Find where the given text appears and provide that cell's center as (X, Y) coordinate. 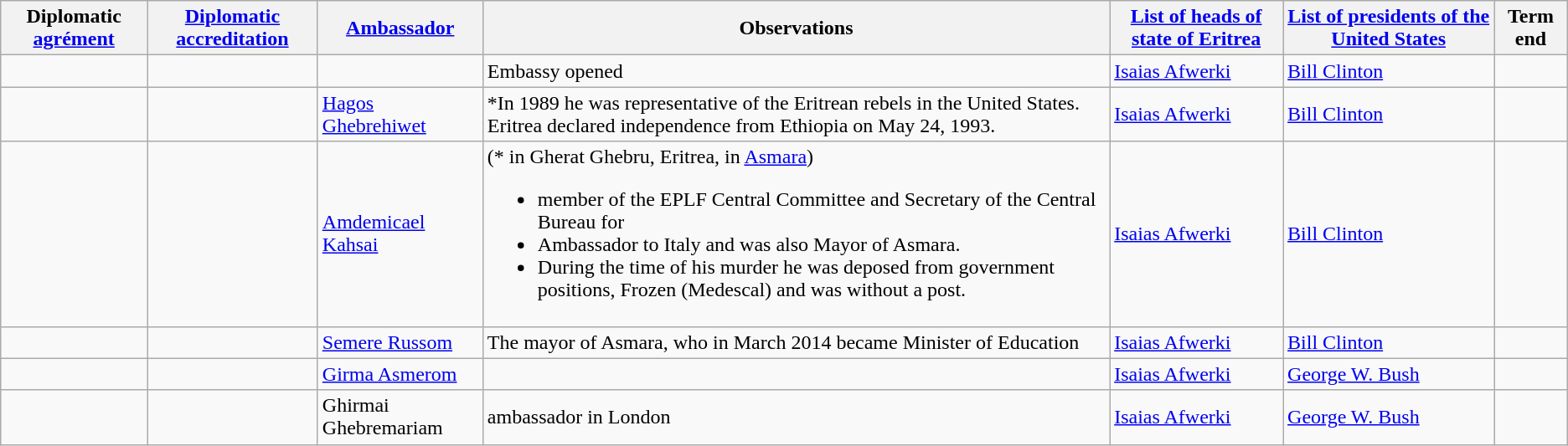
Observations (796, 28)
List of heads of state of Eritrea (1196, 28)
Ambassador (400, 28)
Semere Russom (400, 342)
The mayor of Asmara, who in March 2014 became Minister of Education (796, 342)
Embassy opened (796, 71)
Diplomatic accreditation (233, 28)
ambassador in London (796, 417)
Term end (1531, 28)
Amdemicael Kahsai (400, 234)
Ghirmai Ghebremariam (400, 417)
*In 1989 he was representative of the Eritrean rebels in the United States. Eritrea declared independence from Ethiopia on May 24, 1993. (796, 114)
Girma Asmerom (400, 374)
Diplomatic agrément (74, 28)
Hagos Ghebrehiwet (400, 114)
List of presidents of the United States (1389, 28)
